Extract the [X, Y] coordinate from the center of the cell holding the provided text.  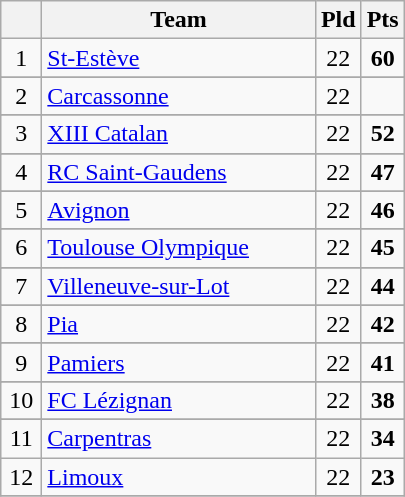
42 [382, 324]
Pts [382, 20]
3 [22, 134]
9 [22, 362]
8 [22, 324]
7 [22, 286]
52 [382, 134]
Team [179, 20]
Pld [338, 20]
60 [382, 58]
44 [382, 286]
5 [22, 210]
47 [382, 172]
6 [22, 248]
12 [22, 477]
41 [382, 362]
Toulouse Olympique [179, 248]
10 [22, 400]
4 [22, 172]
1 [22, 58]
Carcassonne [179, 96]
Limoux [179, 477]
11 [22, 438]
2 [22, 96]
Pamiers [179, 362]
Villeneuve-sur-Lot [179, 286]
23 [382, 477]
Pia [179, 324]
St-Estève [179, 58]
38 [382, 400]
FC Lézignan [179, 400]
Avignon [179, 210]
46 [382, 210]
45 [382, 248]
34 [382, 438]
RC Saint-Gaudens [179, 172]
XIII Catalan [179, 134]
Carpentras [179, 438]
